Detect which cell encompasses the target text, then output its [x, y] center coordinate. 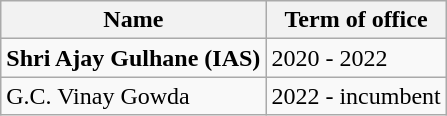
Term of office [356, 20]
2022 - incumbent [356, 96]
Shri Ajay Gulhane (IAS) [134, 58]
2020 - 2022 [356, 58]
G.C. Vinay Gowda [134, 96]
Name [134, 20]
